Identify which cell holds the provided text, then report its (X, Y) central coordinate. 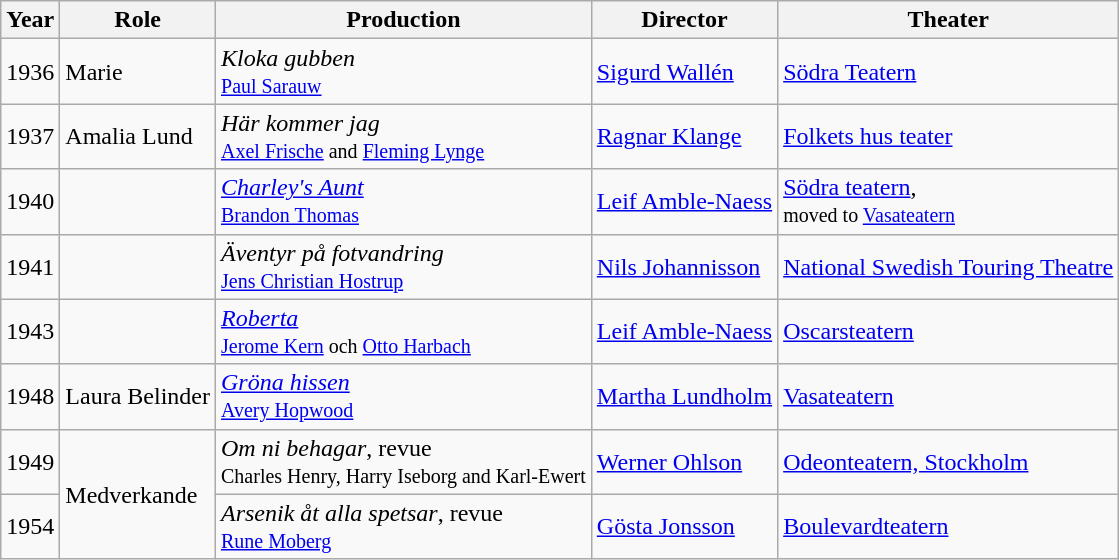
Nils Johannisson (684, 266)
Gröna hissen Avery Hopwood (403, 396)
National Swedish Touring Theatre (948, 266)
Sigurd Wallén (684, 72)
Vasateatern (948, 396)
Marie (138, 72)
Kloka gubben Paul Sarauw (403, 72)
Production (403, 20)
Director (684, 20)
Charley's Aunt Brandon Thomas (403, 202)
1936 (30, 72)
Role (138, 20)
Här kommer jag Axel Frische and Fleming Lynge (403, 136)
1940 (30, 202)
Folkets hus teater (948, 136)
Oscarsteatern (948, 332)
1948 (30, 396)
Södra Teatern (948, 72)
Martha Lundholm (684, 396)
Theater (948, 20)
Gösta Jonsson (684, 526)
1949 (30, 462)
1937 (30, 136)
Södra teatern, moved to Vasateatern (948, 202)
Arsenik åt alla spetsar, revue Rune Moberg (403, 526)
Ragnar Klange (684, 136)
Laura Belinder (138, 396)
Year (30, 20)
1943 (30, 332)
Boulevardteatern (948, 526)
1954 (30, 526)
Äventyr på fotvandring Jens Christian Hostrup (403, 266)
Odeonteatern, Stockholm (948, 462)
Roberta Jerome Kern och Otto Harbach (403, 332)
1941 (30, 266)
Amalia Lund (138, 136)
Werner Ohlson (684, 462)
Om ni behagar, revue Charles Henry, Harry Iseborg and Karl-Ewert (403, 462)
Medverkande (138, 494)
